Pinpoint the cell where the given text exists, returning its (X, Y) midpoint coordinate. 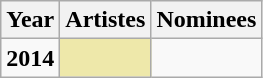
2014 (30, 58)
Nominees (206, 20)
Year (30, 20)
Artistes (106, 20)
